Output the (X, Y) coordinate of the center of the cell containing the given text.  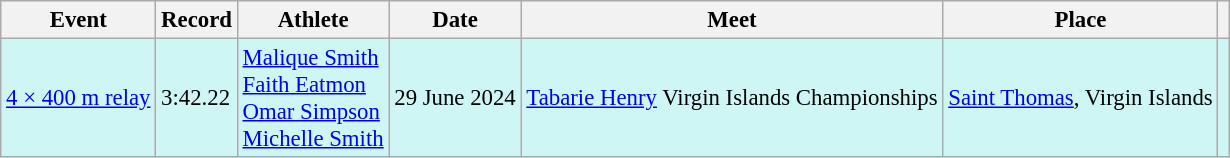
Athlete (313, 20)
Meet (732, 20)
Malique SmithFaith EatmonOmar SimpsonMichelle Smith (313, 98)
Place (1080, 20)
Date (455, 20)
3:42.22 (196, 98)
Record (196, 20)
Event (78, 20)
Saint Thomas, Virgin Islands (1080, 98)
29 June 2024 (455, 98)
Tabarie Henry Virgin Islands Championships (732, 98)
4 × 400 m relay (78, 98)
